Locate the cell with the specified text and output its (x, y) center coordinate. 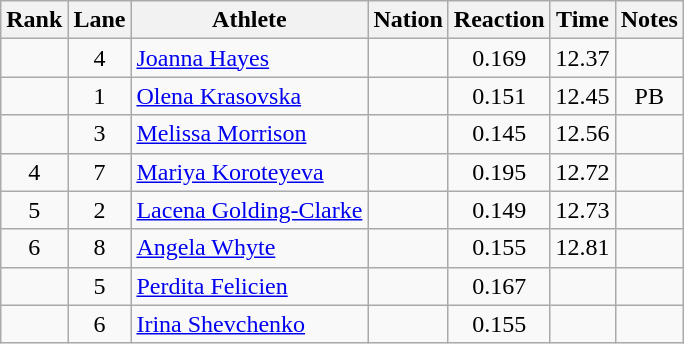
12.45 (582, 96)
3 (100, 134)
Joanna Hayes (250, 58)
0.169 (499, 58)
Rank (34, 20)
12.56 (582, 134)
2 (100, 210)
Reaction (499, 20)
7 (100, 172)
Angela Whyte (250, 248)
Irina Shevchenko (250, 324)
12.37 (582, 58)
Lacena Golding-Clarke (250, 210)
Olena Krasovska (250, 96)
0.195 (499, 172)
12.81 (582, 248)
Nation (408, 20)
12.72 (582, 172)
8 (100, 248)
0.145 (499, 134)
0.149 (499, 210)
Melissa Morrison (250, 134)
Lane (100, 20)
0.151 (499, 96)
Mariya Koroteyeva (250, 172)
Notes (649, 20)
Perdita Felicien (250, 286)
Athlete (250, 20)
Time (582, 20)
0.167 (499, 286)
12.73 (582, 210)
PB (649, 96)
1 (100, 96)
